Detect which cell encompasses the target text, then output its (X, Y) center coordinate. 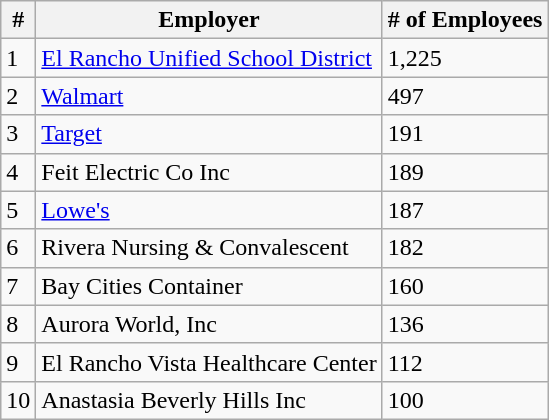
1 (18, 58)
112 (465, 362)
# of Employees (465, 20)
182 (465, 248)
Anastasia Beverly Hills Inc (209, 400)
El Rancho Unified School District (209, 58)
Walmart (209, 96)
Feit Electric Co Inc (209, 172)
Employer (209, 20)
# (18, 20)
136 (465, 324)
El Rancho Vista Healthcare Center (209, 362)
Aurora World, Inc (209, 324)
5 (18, 210)
189 (465, 172)
Lowe's (209, 210)
100 (465, 400)
Bay Cities Container (209, 286)
191 (465, 134)
Target (209, 134)
497 (465, 96)
7 (18, 286)
10 (18, 400)
6 (18, 248)
Rivera Nursing & Convalescent (209, 248)
3 (18, 134)
2 (18, 96)
160 (465, 286)
1,225 (465, 58)
8 (18, 324)
4 (18, 172)
187 (465, 210)
9 (18, 362)
